Output the [X, Y] coordinate of the center of the cell containing the given text.  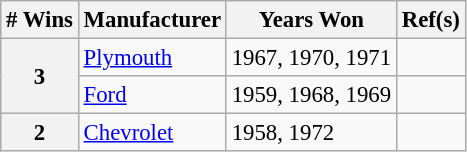
Plymouth [152, 58]
2 [40, 133]
Years Won [311, 20]
Ref(s) [430, 20]
3 [40, 76]
# Wins [40, 20]
Ford [152, 95]
1959, 1968, 1969 [311, 95]
1967, 1970, 1971 [311, 58]
1958, 1972 [311, 133]
Chevrolet [152, 133]
Manufacturer [152, 20]
